Scan for the cell matching the given text and deliver its [x, y] coordinate at center. 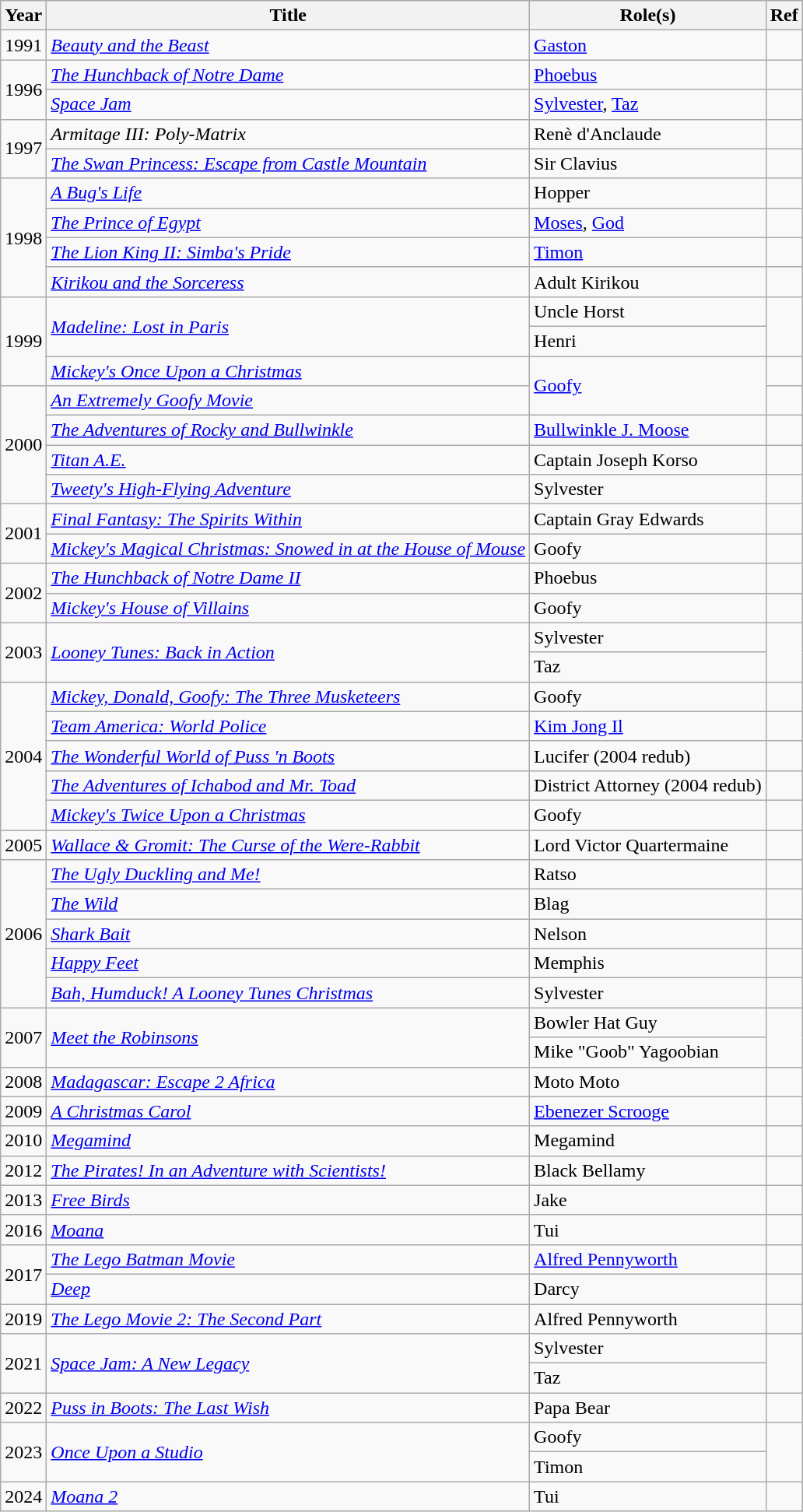
Madagascar: Escape 2 Africa [288, 1082]
Captain Gray Edwards [648, 519]
Once Upon a Studio [288, 1452]
Lucifer (2004 redub) [648, 756]
Jake [648, 1200]
2004 [23, 756]
The Swan Princess: Escape from Castle Mountain [288, 163]
Title [288, 16]
Moana 2 [288, 1496]
The Adventures of Ichabod and Mr. Toad [288, 785]
The Wonderful World of Puss 'n Boots [288, 756]
Uncle Horst [648, 311]
Shark Bait [288, 934]
1996 [23, 89]
Role(s) [648, 16]
Gaston [648, 45]
Ebenezer Scrooge [648, 1111]
Kim Jong Il [648, 726]
Mickey's Magical Christmas: Snowed in at the House of Mouse [288, 549]
2002 [23, 593]
2009 [23, 1111]
Free Birds [288, 1200]
The Pirates! In an Adventure with Scientists! [288, 1170]
Beauty and the Beast [288, 45]
Sir Clavius [648, 163]
Happy Feet [288, 963]
Kirikou and the Sorceress [288, 282]
2022 [23, 1408]
2001 [23, 534]
Bullwinkle J. Moose [648, 430]
2010 [23, 1141]
Adult Kirikou [648, 282]
Nelson [648, 934]
Space Jam: A New Legacy [288, 1363]
2008 [23, 1082]
Sylvester, Taz [648, 104]
The Wild [288, 904]
The Hunchback of Notre Dame II [288, 578]
The Adventures of Rocky and Bullwinkle [288, 430]
The Hunchback of Notre Dame [288, 75]
Looney Tunes: Back in Action [288, 652]
2006 [23, 934]
2012 [23, 1170]
A Bug's Life [288, 193]
Black Bellamy [648, 1170]
Captain Joseph Korso [648, 460]
2021 [23, 1363]
The Lego Movie 2: The Second Part [288, 1319]
Deep [288, 1289]
Renè d'Anclaude [648, 134]
Madeline: Lost in Paris [288, 326]
An Extremely Goofy Movie [288, 401]
Ratso [648, 875]
Bowler Hat Guy [648, 1023]
A Christmas Carol [288, 1111]
Team America: World Police [288, 726]
2003 [23, 652]
2000 [23, 445]
Mickey's Once Upon a Christmas [288, 371]
2007 [23, 1037]
Moto Moto [648, 1082]
Mike "Goob" Yagoobian [648, 1052]
2024 [23, 1496]
Hopper [648, 193]
Papa Bear [648, 1408]
Titan A.E. [288, 460]
Puss in Boots: The Last Wish [288, 1408]
Moses, God [648, 223]
Mickey's House of Villains [288, 608]
Armitage III: Poly-Matrix [288, 134]
Henri [648, 341]
2019 [23, 1319]
District Attorney (2004 redub) [648, 785]
Space Jam [288, 104]
Darcy [648, 1289]
2023 [23, 1452]
Wallace & Gromit: The Curse of the Were-Rabbit [288, 844]
Blag [648, 904]
1998 [23, 237]
Final Fantasy: The Spirits Within [288, 519]
Year [23, 16]
The Prince of Egypt [288, 223]
1999 [23, 341]
Tweety's High-Flying Adventure [288, 489]
Bah, Humduck! A Looney Tunes Christmas [288, 993]
The Lego Batman Movie [288, 1259]
Mickey's Twice Upon a Christmas [288, 815]
2016 [23, 1230]
1991 [23, 45]
The Lion King II: Simba's Pride [288, 252]
Ref [784, 16]
Mickey, Donald, Goofy: The Three Musketeers [288, 696]
2017 [23, 1274]
Memphis [648, 963]
The Ugly Duckling and Me! [288, 875]
2013 [23, 1200]
Lord Victor Quartermaine [648, 844]
Moana [288, 1230]
2005 [23, 844]
Meet the Robinsons [288, 1037]
1997 [23, 149]
